Locate the cell with the specified text and output its [X, Y] center coordinate. 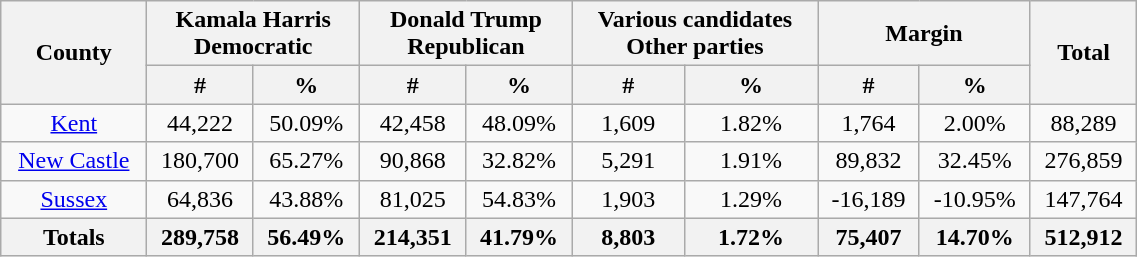
64,836 [200, 199]
Margin [924, 34]
65.27% [306, 161]
14.70% [974, 237]
Totals [74, 237]
New Castle [74, 161]
County [74, 52]
81,025 [413, 199]
1.82% [752, 123]
1.29% [752, 199]
180,700 [200, 161]
Various candidatesOther parties [694, 34]
32.45% [974, 161]
-16,189 [869, 199]
2.00% [974, 123]
43.88% [306, 199]
276,859 [1084, 161]
54.83% [519, 199]
50.09% [306, 123]
88,289 [1084, 123]
147,764 [1084, 199]
1.72% [752, 237]
44,222 [200, 123]
289,758 [200, 237]
1.91% [752, 161]
90,868 [413, 161]
41.79% [519, 237]
56.49% [306, 237]
Kent [74, 123]
5,291 [628, 161]
512,912 [1084, 237]
Total [1084, 52]
1,903 [628, 199]
42,458 [413, 123]
-10.95% [974, 199]
1,764 [869, 123]
Sussex [74, 199]
89,832 [869, 161]
32.82% [519, 161]
8,803 [628, 237]
Donald TrumpRepublican [466, 34]
Kamala HarrisDemocratic [254, 34]
214,351 [413, 237]
48.09% [519, 123]
1,609 [628, 123]
75,407 [869, 237]
